Extract the (x, y) coordinate from the center of the cell holding the provided text.  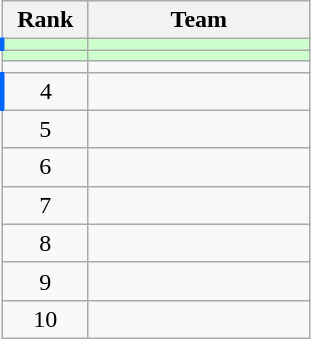
4 (45, 91)
Rank (45, 20)
Team (198, 20)
6 (45, 167)
7 (45, 205)
10 (45, 319)
9 (45, 281)
5 (45, 129)
8 (45, 243)
